Return [X, Y] of the center of cell containing provided text 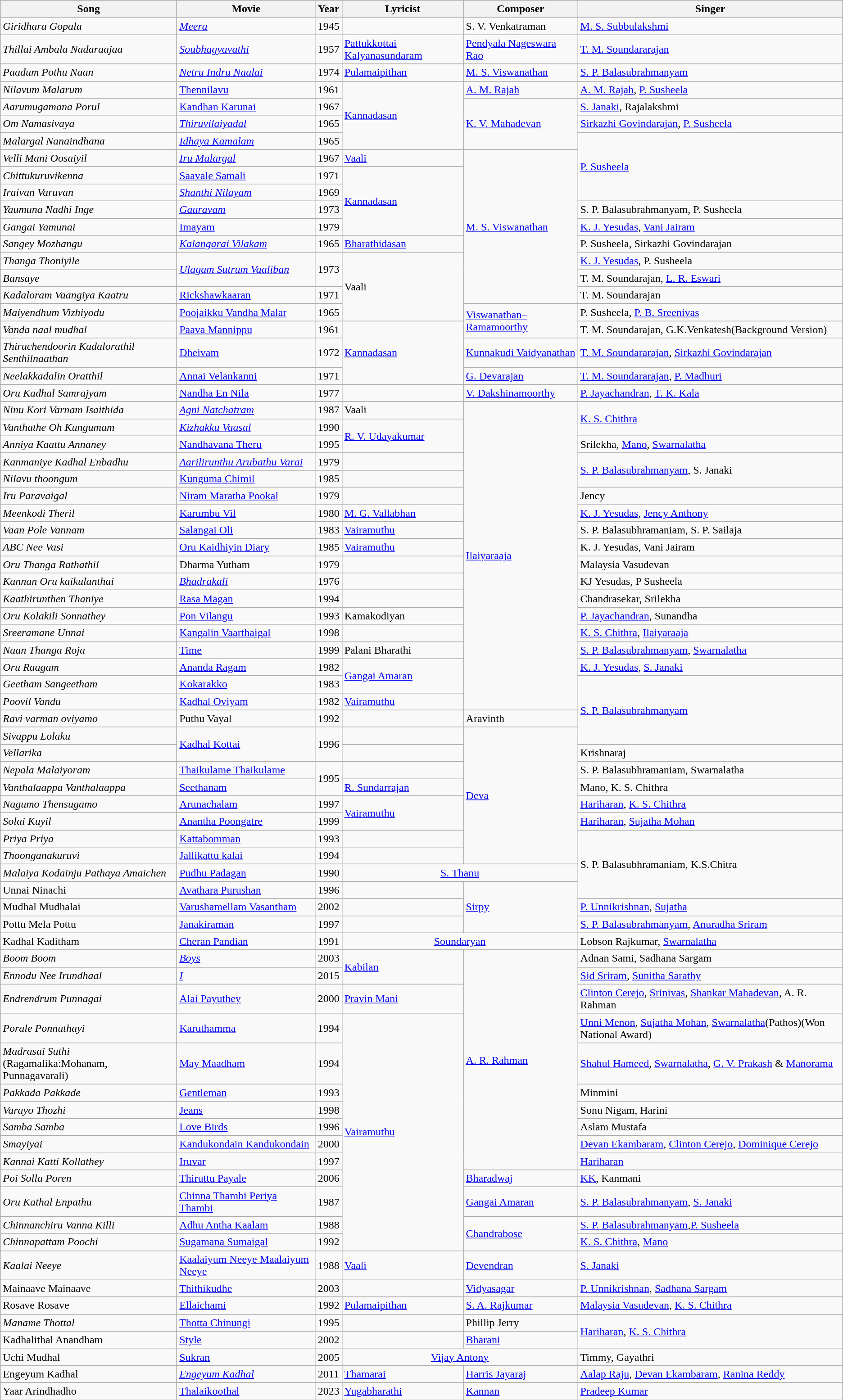
Ellaichami [246, 1305]
Kokarakko [246, 684]
Yaar Arindhadho [89, 1391]
A. R. Rahman [521, 1060]
Oru Kolakili Sonnathey [89, 616]
Malaiya Kodainju Pathaya Amaichen [89, 873]
Deva [521, 795]
May Maadham [246, 1063]
Niram Maratha Pookal [246, 496]
T. M. Soundarajan [710, 295]
Pendyala Nageswara Rao [521, 50]
Chinnapattam Poochi [89, 1242]
Sukran [246, 1357]
A. M. Rajah, P. Susheela [710, 90]
Aarumugamana Porul [89, 107]
Thiruvilaiyadal [246, 124]
1980 [329, 513]
Love Birds [246, 1127]
S. P. Balasubhramaniam, Swarnalatha [710, 770]
2006 [329, 1179]
Iruvar [246, 1161]
Agni Natchatram [246, 410]
KK, Kanmani [710, 1179]
Srilekha, Mano, Swarnalatha [710, 444]
Naan Thanga Roja [89, 650]
T. M. Soundararajan [710, 50]
Chittukuruvikenna [89, 175]
Kadhalithal Anandham [89, 1340]
R. Sundarrajan [403, 787]
Gangai Yamunai [89, 226]
K. J. Yesudas, S. Janaki [710, 667]
Thaikulame Thaikulame [246, 770]
Arunachalam [246, 804]
Iraivan Varuvan [89, 192]
Nepala Malaiyoram [89, 770]
Jallikattu kalai [246, 856]
Singer [710, 9]
Endrendrum Punnagai [89, 998]
Karumbu Vil [246, 513]
KJ Yesudas, P Susheela [710, 582]
Avathara Purushan [246, 890]
Idhaya Kamalam [246, 141]
Smayiyai [89, 1144]
Vaan Pole Vannam [89, 530]
I [246, 975]
Adhu Antha Kaalam [246, 1225]
Boom Boom [89, 958]
Priya Priya [89, 839]
Thiruchendoorin Kadalorathil Senthilnaathan [89, 353]
Rosave Rosave [89, 1305]
Chinna Thambi Periya Thambi [246, 1202]
S. Thanu [460, 873]
S. Janaki, Rajalakshmi [710, 107]
Dharma Yutham [246, 565]
Sangey Mozhangu [89, 244]
Sirpy [521, 907]
Janakiraman [246, 924]
Aslam Mustafa [710, 1127]
Kannai Katti Kollathey [89, 1161]
P. Jayachandran, T. K. Kala [710, 393]
P. Susheela [710, 167]
Malaysia Vasudevan [710, 565]
R. V. Udayakumar [403, 436]
K. J. Yesudas, P. Susheela [710, 261]
Year [329, 9]
Devan Ekambaram, Clinton Cerejo, Dominique Cerejo [710, 1144]
Vanda naal mudhal [89, 330]
Phillip Jerry [521, 1323]
Timmy, Gayathri [710, 1357]
1972 [329, 353]
Thoonganakuruvi [89, 856]
Bharadwaj [521, 1179]
Meera [246, 26]
P. Unnikrishnan, Sujatha [710, 907]
Vijay Antony [460, 1357]
Samba Samba [89, 1127]
Pakkada Pakkade [89, 1093]
Lobson Rajkumar, Swarnalatha [710, 941]
Maiyendhum Vizhiyodu [89, 312]
Kandukondain Kandukondain [246, 1144]
S. P. Balasubhramaniam, K.S.Chitra [710, 864]
1945 [329, 26]
K. S. Chithra, Ilaiyaraaja [710, 633]
Mainaave Mainaave [89, 1288]
2023 [329, 1391]
Shahul Hameed, Swarnalatha, G. V. Prakash & Manorama [710, 1063]
M. S. Subbulakshmi [710, 26]
Om Namasivaya [89, 124]
Oru Thanga Rathathil [89, 565]
Uchi Mudhal [89, 1357]
A. M. Rajah [521, 90]
Rickshawkaaran [246, 295]
Varayo Thozhi [89, 1110]
Thillai Ambala Nadaraajaa [89, 50]
Ilaiyaraaja [521, 555]
Sugamana Sumaigal [246, 1242]
Dheivam [246, 353]
S. P. Balasubhramaniam, S. P. Sailaja [710, 530]
P. Unnikrishnan, Sadhana Sargam [710, 1288]
1991 [329, 941]
Mano, K. S. Chithra [710, 787]
P. Susheela, Sirkazhi Govindarajan [710, 244]
T. M. Soundarajan, L. R. Eswari [710, 278]
Thithikudhe [246, 1288]
Nilavum Malarum [89, 90]
Madrasai Suthi(Ragamalika:Mohanam, Punnagavarali) [89, 1063]
Giridhara Gopala [89, 26]
K. S. Chithra [710, 419]
Kannan [521, 1391]
Rasa Magan [246, 599]
Cheran Pandian [246, 941]
Palani Bharathi [403, 650]
Song [89, 9]
Kizhakku Vaasal [246, 427]
Velli Mani Oosaiyil [89, 158]
Sreeramane Unnai [89, 633]
Thanga Thoniyile [89, 261]
Time [246, 650]
Solai Kuyil [89, 822]
K. J. Yesudas, Jency Anthony [710, 513]
V. Dakshinamoorthy [521, 393]
Geetham Sangeetham [89, 684]
Oru Kathal Enpathu [89, 1202]
Neelakkadalin Oratthil [89, 376]
S. P. Balasubrahmanyam, P. Susheela [710, 209]
Mudhal Mudhalai [89, 907]
T. M. Soundararajan, P. Madhuri [710, 376]
Krishnaraj [710, 753]
K. V. Mahadevan [521, 124]
Minmini [710, 1093]
1974 [329, 72]
Harris Jayaraj [521, 1374]
Movie [246, 9]
S. P. Balasubrahmanyam, Anuradha Sriram [710, 924]
1969 [329, 192]
Anniya Kaattu Annaney [89, 444]
Vanthathe Oh Kungumam [89, 427]
Meenkodi Theril [89, 513]
Pradeep Kumar [710, 1391]
Aravinth [521, 718]
Poovil Vandu [89, 701]
Thotta Chinungi [246, 1323]
K. S. Chithra, Mano [710, 1242]
Gauravam [246, 209]
ABC Nee Vasi [89, 547]
Pattukkottai Kalyanasundaram [403, 50]
S. Janaki [710, 1265]
Shanthi Nilayam [246, 192]
Kadaloram Vaangiya Kaatru [89, 295]
Unnai Ninachi [89, 890]
Kadhal Oviyam [246, 701]
Vidyasagar [521, 1288]
Thalaikoothal [246, 1391]
Kannan Oru kaikulanthai [89, 582]
Kamakodiyan [403, 616]
Kaalaiyum Neeye Maalaiyum Neeye [246, 1265]
Seethanam [246, 787]
Hariharan [710, 1161]
Imayam [246, 226]
Varushamellam Vasantham [246, 907]
Bhadrakali [246, 582]
Kattabomman [246, 839]
Ninu Kori Varnam Isaithida [89, 410]
Sid Sriram, Sunitha Sarathy [710, 975]
Kalangarai Vilakam [246, 244]
Gentleman [246, 1093]
S. P. Balasubrahmanyam,P. Susheela [710, 1225]
Thennilavu [246, 90]
Soundaryan [460, 941]
Netru Indru Naalai [246, 72]
Yaumuna Nadhi Inge [89, 209]
Poi Solla Poren [89, 1179]
S. V. Venkatraman [521, 26]
T. M. Soundarajan, G.K.Venkatesh(Background Version) [710, 330]
Yugabharathi [403, 1391]
Thiruttu Payale [246, 1179]
Nagumo Thensugamo [89, 804]
2011 [329, 1374]
Kadhal Kottai [246, 744]
Bansaye [89, 278]
Clinton Cerejo, Srinivas, Shankar Mahadevan, A. R. Rahman [710, 998]
Kabilan [403, 967]
Kaalai Neeye [89, 1265]
1977 [329, 393]
Ennodu Nee Irundhaal [89, 975]
Ananda Ragam [246, 667]
Malaysia Vasudevan, K. S. Chithra [710, 1305]
Oru Kadhal Samrajyam [89, 393]
T. M. Soundararajan, Sirkazhi Govindarajan [710, 353]
Chandrasekar, Srilekha [710, 599]
Karuthamma [246, 1028]
Kaathirunthen Thaniye [89, 599]
Salangai Oli [246, 530]
Jency [710, 496]
Style [246, 1340]
Sirkazhi Govindarajan, P. Susheela [710, 124]
Pon Vilangu [246, 616]
Saavale Samali [246, 175]
Annai Velankanni [246, 376]
G. Devarajan [521, 376]
Thamarai [403, 1374]
Iru Malargal [246, 158]
Puthu Vayal [246, 718]
Kunguma Chimil [246, 479]
P. Jayachandran, Sunandha [710, 616]
Alai Payuthey [246, 998]
2005 [329, 1357]
Malargal Nanaindhana [89, 141]
Ulagam Sutrum Vaaliban [246, 270]
Aarilirunthu Arubathu Varai [246, 461]
M. G. Vallabhan [403, 513]
Pottu Mela Pottu [89, 924]
Bharathidasan [403, 244]
Kandhan Karunai [246, 107]
1957 [329, 50]
Adnan Sami, Sadhana Sargam [710, 958]
S. P. Balasubrahmanyam, Swarnalatha [710, 650]
Pravin Mani [403, 998]
P. Susheela, P. B. Sreenivas [710, 312]
Chinnanchiru Vanna Killi [89, 1225]
Lyricist [403, 9]
Bharani [521, 1340]
Devendran [521, 1265]
Jeans [246, 1110]
Viswanathan–Ramamoorthy [521, 321]
Maname Thottal [89, 1323]
Aalap Raju, Devan Ekambaram, Ranina Reddy [710, 1374]
Vanthalaappa Vanthalaappa [89, 787]
Hariharan, Sujatha Mohan [710, 822]
Sivappu Lolaku [89, 736]
Unni Menon, Sujatha Mohan, Swarnalatha(Pathos)(Won National Award) [710, 1028]
Composer [521, 9]
Pudhu Padagan [246, 873]
Paava Mannippu [246, 330]
Vellarika [89, 753]
Porale Ponnuthayi [89, 1028]
Nandha En Nila [246, 393]
Kunnakudi Vaidyanathan [521, 353]
Kadhal Kaditham [89, 941]
Ravi varman oviyamo [89, 718]
Oru Kaidhiyin Diary [246, 547]
Oru Raagam [89, 667]
Iru Paravaigal [89, 496]
Chandrabose [521, 1233]
Kangalin Vaarthaigal [246, 633]
1976 [329, 582]
Boys [246, 958]
Nilavu thoongum [89, 479]
Paadum Pothu Naan [89, 72]
Anantha Poongatre [246, 822]
Sonu Nigam, Harini [710, 1110]
2015 [329, 975]
Poojaikku Vandha Malar [246, 312]
Soubhagyavathi [246, 50]
Nandhavana Theru [246, 444]
Kanmaniye Kadhal Enbadhu [89, 461]
S. A. Rajkumar [521, 1305]
